Capture the cell that displays the provided text and extract its (X, Y) central coordinate. 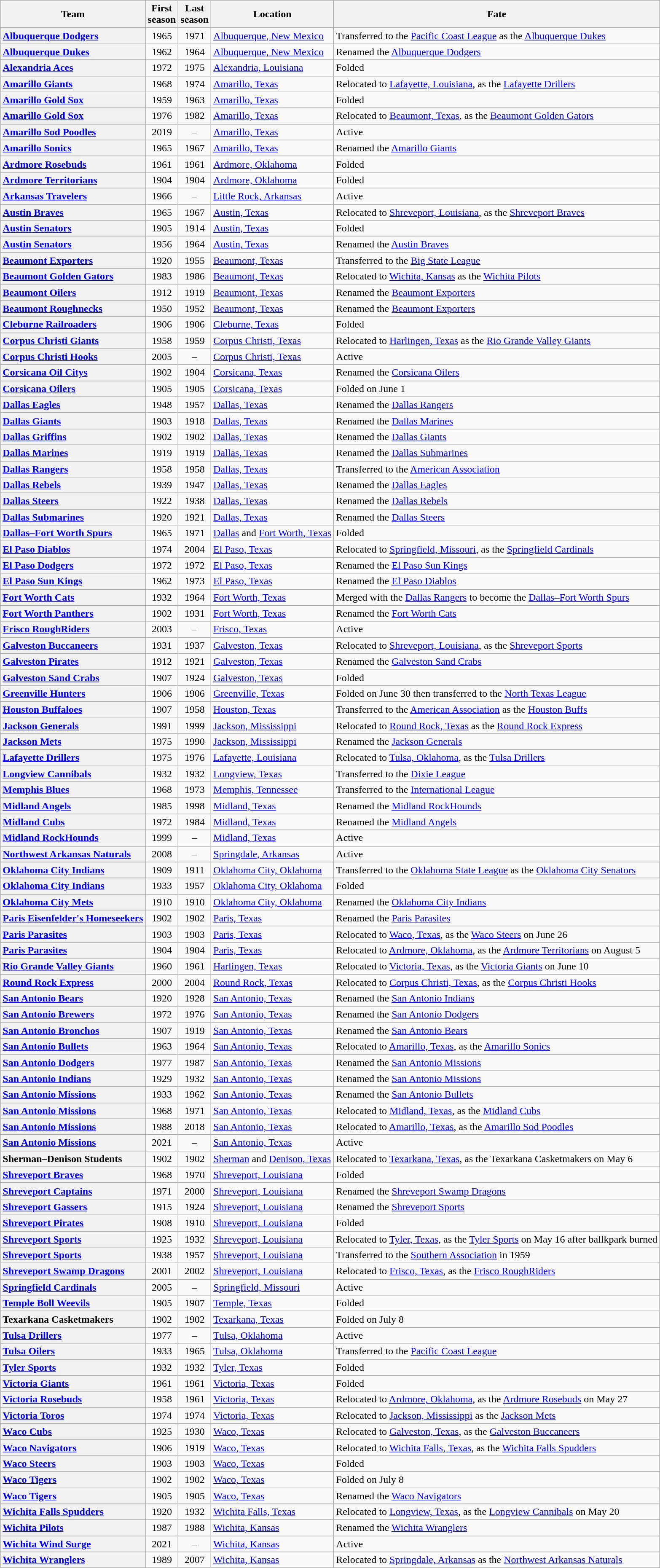
Galveston Buccaneers (73, 645)
Dallas Eagles (73, 405)
Temple, Texas (272, 1303)
Houston, Texas (272, 709)
Amarillo Giants (73, 84)
1960 (162, 966)
Houston Buffaloes (73, 709)
2008 (162, 854)
Renamed the Dallas Rangers (497, 405)
Longview Cannibals (73, 774)
Folded on June 30 then transferred to the North Texas League (497, 693)
San Antonio Bullets (73, 1047)
Frisco, Texas (272, 629)
Relocated to Springfield, Missouri, as the Springfield Cardinals (497, 549)
Renamed the Dallas Submarines (497, 453)
1928 (195, 999)
1911 (195, 870)
Waco Steers (73, 1463)
Relocated to Shreveport, Louisiana, as the Shreveport Sports (497, 645)
1952 (195, 309)
Firstseason (162, 14)
Greenville, Texas (272, 693)
Victoria Toros (73, 1415)
Relocated to Frisco, Texas, as the Frisco RoughRiders (497, 1271)
Jackson Generals (73, 725)
2002 (195, 1271)
Renamed the Shreveport Sports (497, 1207)
Renamed the San Antonio Indians (497, 999)
1990 (195, 742)
San Antonio Dodgers (73, 1063)
Longview, Texas (272, 774)
1915 (162, 1207)
Jackson Mets (73, 742)
Alexandria Aces (73, 68)
Dallas Griffins (73, 437)
Relocated to Midland, Texas, as the Midland Cubs (497, 1111)
Wichita Wranglers (73, 1560)
Amarillo Sonics (73, 148)
San Antonio Bronchos (73, 1031)
Memphis, Tennessee (272, 790)
Ardmore Rosebuds (73, 164)
1984 (195, 822)
Relocated to Wichita Falls, Texas, as the Wichita Falls Spudders (497, 1447)
2019 (162, 132)
San Antonio Indians (73, 1079)
Relocated to Galveston, Texas, as the Galveston Buccaneers (497, 1431)
Renamed the Corsicana Oilers (497, 373)
Texarkana, Texas (272, 1319)
Relocated to Round Rock, Texas as the Round Rock Express (497, 725)
1948 (162, 405)
Transferred to the American Association as the Houston Buffs (497, 709)
Dallas Rangers (73, 469)
Relocated to Springdale, Arkansas as the Northwest Arkansas Naturals (497, 1560)
Relocated to Tulsa, Oklahoma, as the Tulsa Drillers (497, 758)
Relocated to Amarillo, Texas, as the Amarillo Sod Poodles (497, 1127)
Frisco RoughRiders (73, 629)
Rio Grande Valley Giants (73, 966)
1982 (195, 116)
El Paso Diablos (73, 549)
Renamed the Amarillo Giants (497, 148)
Renamed the Dallas Marines (497, 421)
Oklahoma City Mets (73, 902)
1966 (162, 196)
1947 (195, 485)
Fate (497, 14)
Renamed the Dallas Eagles (497, 485)
Renamed the El Paso Diablos (497, 581)
Beaumont Roughnecks (73, 309)
Springfield Cardinals (73, 1287)
Relocated to Longview, Texas, as the Longview Cannibals on May 20 (497, 1512)
Renamed the San Antonio Dodgers (497, 1015)
Renamed the San Antonio Bullets (497, 1095)
Relocated to Amarillo, Texas, as the Amarillo Sonics (497, 1047)
Alexandria, Louisiana (272, 68)
Renamed the Fort Worth Cats (497, 613)
Tulsa Drillers (73, 1335)
Cleburne Railroaders (73, 325)
Springdale, Arkansas (272, 854)
Victoria Giants (73, 1383)
1986 (195, 277)
Midland Angels (73, 806)
Renamed the Wichita Wranglers (497, 1528)
Fort Worth Panthers (73, 613)
1922 (162, 501)
Greenville Hunters (73, 693)
Relocated to Shreveport, Louisiana, as the Shreveport Braves (497, 212)
Dallas Submarines (73, 517)
Amarillo Sod Poodles (73, 132)
Shreveport Gassers (73, 1207)
Tyler, Texas (272, 1367)
Lafayette, Louisiana (272, 758)
Tyler Sports (73, 1367)
Beaumont Oilers (73, 293)
Sherman–Denison Students (73, 1159)
Dallas Marines (73, 453)
1918 (195, 421)
Victoria Rosebuds (73, 1399)
Transferred to the Pacific Coast League (497, 1351)
1937 (195, 645)
Springfield, Missouri (272, 1287)
1930 (195, 1431)
Tulsa Oilers (73, 1351)
Galveston Sand Crabs (73, 677)
Renamed the Albuquerque Dodgers (497, 52)
1929 (162, 1079)
Relocated to Corpus Christi, Texas, as the Corpus Christi Hooks (497, 983)
Memphis Blues (73, 790)
Corsicana Oil Citys (73, 373)
1956 (162, 244)
Wichita Wind Surge (73, 1544)
Merged with the Dallas Rangers to become the Dallas–Fort Worth Spurs (497, 597)
1914 (195, 228)
Dallas and Fort Worth, Texas (272, 533)
1983 (162, 277)
Transferred to the Oklahoma State League as the Oklahoma City Senators (497, 870)
1939 (162, 485)
2001 (162, 1271)
Temple Boll Weevils (73, 1303)
Renamed the Galveston Sand Crabs (497, 661)
Location (272, 14)
Dallas Steers (73, 501)
Shreveport Braves (73, 1175)
Beaumont Exporters (73, 260)
Relocated to Harlingen, Texas as the Rio Grande Valley Giants (497, 341)
Galveston Pirates (73, 661)
Midland Cubs (73, 822)
Renamed the Oklahoma City Indians (497, 902)
Albuquerque Dodgers (73, 36)
Relocated to Texarkana, Texas, as the Texarkana Casketmakers on May 6 (497, 1159)
Lafayette Drillers (73, 758)
Transferred to the American Association (497, 469)
Cleburne, Texas (272, 325)
Renamed the Paris Parasites (497, 918)
Renamed the Dallas Rebels (497, 501)
Lastseason (195, 14)
Shreveport Captains (73, 1191)
Harlingen, Texas (272, 966)
Relocated to Ardmore, Oklahoma, as the Ardmore Rosebuds on May 27 (497, 1399)
Wichita Pilots (73, 1528)
1985 (162, 806)
Beaumont Golden Gators (73, 277)
Corsicana Oilers (73, 389)
Relocated to Jackson, Mississippi as the Jackson Mets (497, 1415)
Sherman and Denison, Texas (272, 1159)
Wichita Falls Spudders (73, 1512)
Relocated to Wichita, Kansas as the Wichita Pilots (497, 277)
Relocated to Lafayette, Louisiana, as the Lafayette Drillers (497, 84)
Midland RockHounds (73, 838)
1991 (162, 725)
Little Rock, Arkansas (272, 196)
Renamed the Midland Angels (497, 822)
Renamed the Jackson Generals (497, 742)
Dallas–Fort Worth Spurs (73, 533)
Transferred to the International League (497, 790)
Team (73, 14)
Paris Eisenfelder's Homeseekers (73, 918)
Corpus Christi Giants (73, 341)
Transferred to the Southern Association in 1959 (497, 1255)
Wichita Falls, Texas (272, 1512)
Folded on June 1 (497, 389)
El Paso Dodgers (73, 565)
Albuquerque Dukes (73, 52)
2003 (162, 629)
Renamed the San Antonio Bears (497, 1031)
Round Rock, Texas (272, 983)
Transferred to the Dixie League (497, 774)
Relocated to Waco, Texas, as the Waco Steers on June 26 (497, 934)
Waco Cubs (73, 1431)
Renamed the Austin Braves (497, 244)
1970 (195, 1175)
Renamed the Waco Navigators (497, 1496)
2007 (195, 1560)
Ardmore Territorians (73, 180)
1989 (162, 1560)
1955 (195, 260)
Round Rock Express (73, 983)
1908 (162, 1223)
San Antonio Bears (73, 999)
Relocated to Ardmore, Oklahoma, as the Ardmore Territorians on August 5 (497, 950)
Shreveport Pirates (73, 1223)
1909 (162, 870)
1998 (195, 806)
Renamed the Dallas Giants (497, 437)
Shreveport Swamp Dragons (73, 1271)
San Antonio Brewers (73, 1015)
Northwest Arkansas Naturals (73, 854)
Relocated to Victoria, Texas, as the Victoria Giants on June 10 (497, 966)
Austin Braves (73, 212)
Corpus Christi Hooks (73, 357)
Waco Navigators (73, 1447)
Renamed the Shreveport Swamp Dragons (497, 1191)
Relocated to Beaumont, Texas, as the Beaumont Golden Gators (497, 116)
Relocated to Tyler, Texas, as the Tyler Sports on May 16 after ballkpark burned (497, 1239)
El Paso Sun Kings (73, 581)
Fort Worth Cats (73, 597)
2018 (195, 1127)
Renamed the Midland RockHounds (497, 806)
Renamed the Dallas Steers (497, 517)
Texarkana Casketmakers (73, 1319)
Dallas Giants (73, 421)
Renamed the El Paso Sun Kings (497, 565)
Dallas Rebels (73, 485)
Transferred to the Pacific Coast League as the Albuquerque Dukes (497, 36)
Transferred to the Big State League (497, 260)
Arkansas Travelers (73, 196)
1950 (162, 309)
